Return (X, Y) of the center of cell containing provided text 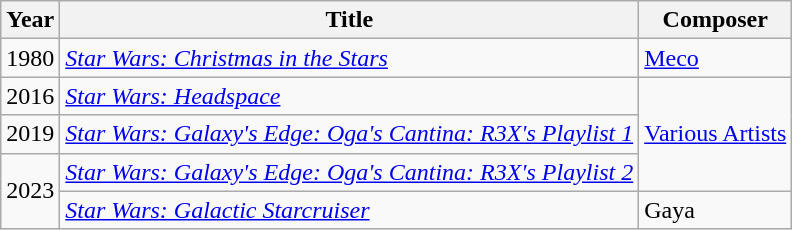
Gaya (716, 210)
Star Wars: Galactic Starcruiser (350, 210)
2016 (30, 96)
Title (350, 20)
Various Artists (716, 134)
Star Wars: Headspace (350, 96)
Composer (716, 20)
Year (30, 20)
Meco (716, 58)
Star Wars: Christmas in the Stars (350, 58)
Star Wars: Galaxy's Edge: Oga's Cantina: R3X's Playlist 1 (350, 134)
Star Wars: Galaxy's Edge: Oga's Cantina: R3X's Playlist 2 (350, 172)
1980 (30, 58)
2023 (30, 191)
2019 (30, 134)
